Return [X, Y] of the center of cell containing provided text 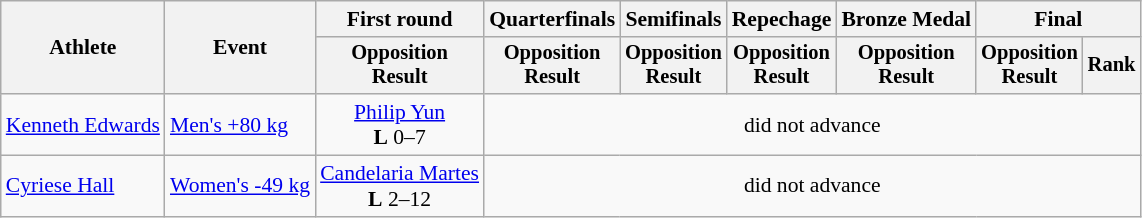
First round [400, 19]
Rank [1112, 66]
Semifinals [674, 19]
Quarterfinals [552, 19]
Event [240, 48]
Cyriese Hall [83, 186]
Kenneth Edwards [83, 124]
Athlete [83, 48]
Women's -49 kg [240, 186]
Final [1058, 19]
Men's +80 kg [240, 124]
Repechage [782, 19]
Philip YunL 0–7 [400, 124]
Candelaria MartesL 2–12 [400, 186]
Bronze Medal [906, 19]
